For the text-containing cell, return its midpoint in (x, y) coordinate format. 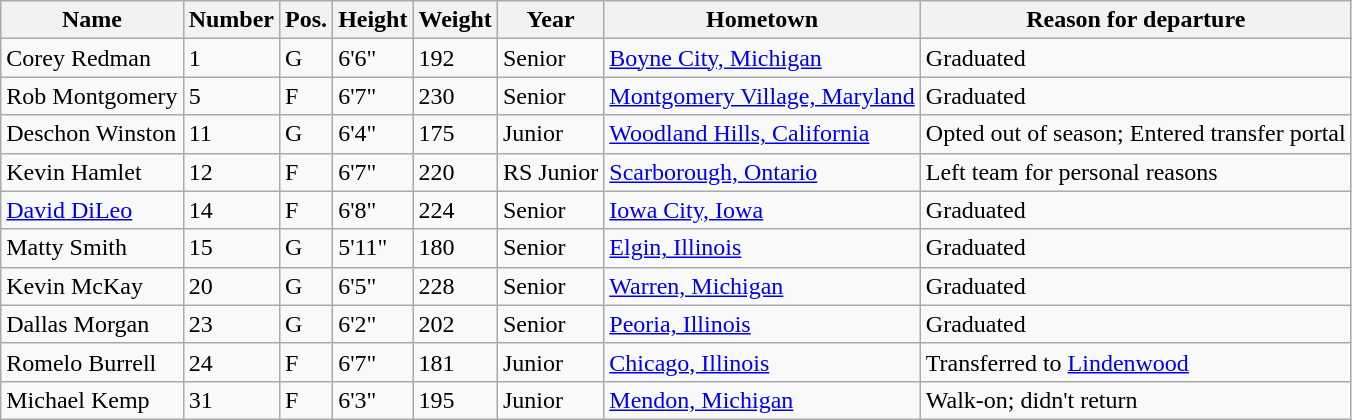
228 (455, 286)
5'11" (373, 248)
12 (231, 172)
195 (455, 400)
Matty Smith (92, 248)
Hometown (762, 20)
Corey Redman (92, 58)
Michael Kemp (92, 400)
23 (231, 324)
Left team for personal reasons (1136, 172)
Deschon Winston (92, 134)
5 (231, 96)
Montgomery Village, Maryland (762, 96)
6'2" (373, 324)
Romelo Burrell (92, 362)
6'8" (373, 210)
Scarborough, Ontario (762, 172)
Rob Montgomery (92, 96)
Elgin, Illinois (762, 248)
David DiLeo (92, 210)
230 (455, 96)
Boyne City, Michigan (762, 58)
Pos. (306, 20)
Opted out of season; Entered transfer portal (1136, 134)
Chicago, Illinois (762, 362)
180 (455, 248)
Weight (455, 20)
181 (455, 362)
Dallas Morgan (92, 324)
220 (455, 172)
Warren, Michigan (762, 286)
Iowa City, Iowa (762, 210)
Reason for departure (1136, 20)
24 (231, 362)
Name (92, 20)
6'4" (373, 134)
Kevin McKay (92, 286)
Peoria, Illinois (762, 324)
31 (231, 400)
20 (231, 286)
192 (455, 58)
Kevin Hamlet (92, 172)
Mendon, Michigan (762, 400)
202 (455, 324)
Walk-on; didn't return (1136, 400)
Height (373, 20)
15 (231, 248)
6'6" (373, 58)
Woodland Hills, California (762, 134)
Transferred to Lindenwood (1136, 362)
224 (455, 210)
RS Junior (550, 172)
11 (231, 134)
Year (550, 20)
175 (455, 134)
Number (231, 20)
6'5" (373, 286)
14 (231, 210)
1 (231, 58)
6'3" (373, 400)
